Identify which cell holds the provided text, then report its [X, Y] central coordinate. 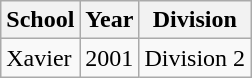
Division [195, 20]
School [40, 20]
Xavier [40, 58]
2001 [110, 58]
Year [110, 20]
Division 2 [195, 58]
